Identify which cell holds the provided text, then report its (x, y) central coordinate. 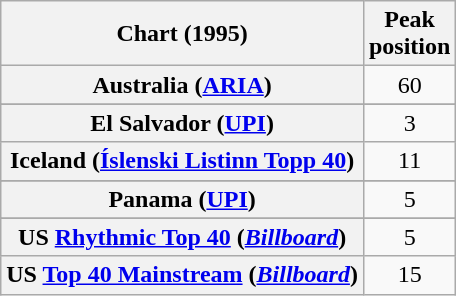
Iceland (Íslenski Listinn Topp 40) (182, 161)
El Salvador (UPI) (182, 123)
Panama (UPI) (182, 199)
15 (409, 275)
3 (409, 123)
Australia (ARIA) (182, 85)
11 (409, 161)
60 (409, 85)
Chart (1995) (182, 34)
US Top 40 Mainstream (Billboard) (182, 275)
US Rhythmic Top 40 (Billboard) (182, 237)
Peakposition (409, 34)
